Pinpoint the cell where the given text exists, returning its (X, Y) midpoint coordinate. 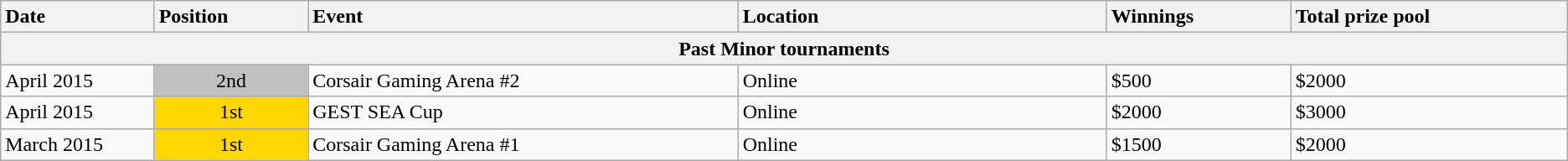
March 2015 (77, 144)
Past Minor tournaments (784, 49)
Corsair Gaming Arena #2 (523, 80)
$3000 (1429, 112)
$1500 (1199, 144)
$500 (1199, 80)
Total prize pool (1429, 17)
Position (231, 17)
2nd (231, 80)
GEST SEA Cup (523, 112)
Date (77, 17)
Corsair Gaming Arena #1 (523, 144)
Location (922, 17)
Winnings (1199, 17)
Event (523, 17)
